Identify which cell holds the provided text, then report its [X, Y] central coordinate. 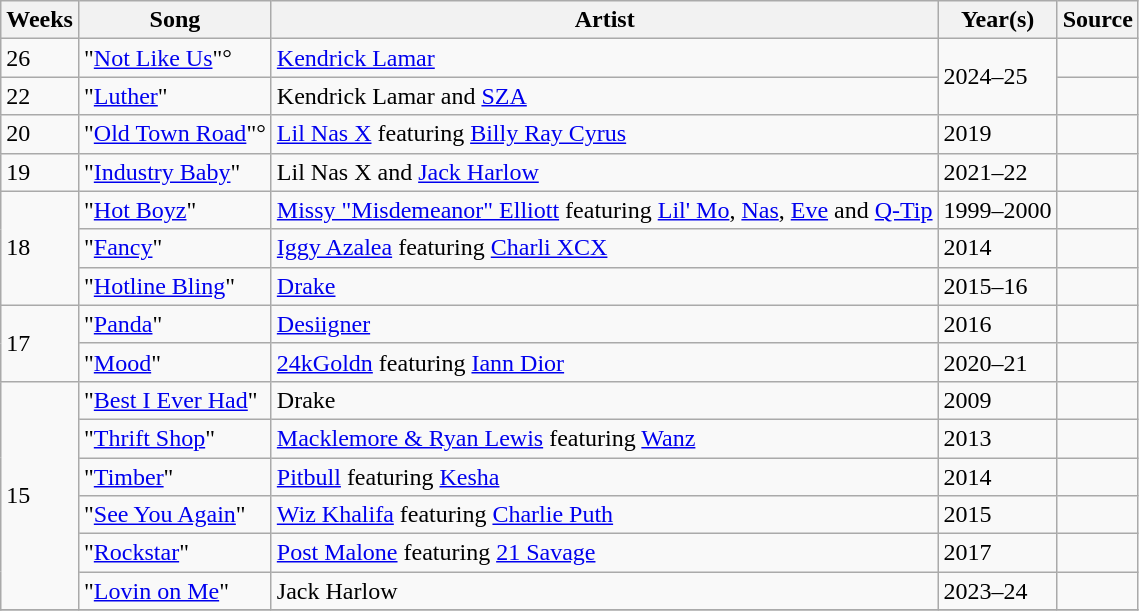
"See You Again" [174, 515]
Kendrick Lamar [604, 58]
22 [40, 96]
"Industry Baby" [174, 172]
Macklemore & Ryan Lewis featuring Wanz [604, 438]
"Lovin on Me" [174, 591]
18 [40, 248]
2021–22 [998, 172]
2009 [998, 400]
Song [174, 20]
"Hotline Bling" [174, 286]
2019 [998, 134]
Source [1098, 20]
"Hot Boyz" [174, 210]
2015–16 [998, 286]
Missy "Misdemeanor" Elliott featuring Lil' Mo, Nas, Eve and Q-Tip [604, 210]
"Luther" [174, 96]
Lil Nas X and Jack Harlow [604, 172]
2024–25 [998, 77]
"Fancy" [174, 248]
"Not Like Us"° [174, 58]
Iggy Azalea featuring Charli XCX [604, 248]
Weeks [40, 20]
"Best I Ever Had" [174, 400]
2013 [998, 438]
"Timber" [174, 477]
24kGoldn featuring Iann Dior [604, 362]
2017 [998, 553]
17 [40, 343]
20 [40, 134]
Pitbull featuring Kesha [604, 477]
2020–21 [998, 362]
"Rockstar" [174, 553]
2015 [998, 515]
2023–24 [998, 591]
"Thrift Shop" [174, 438]
1999–2000 [998, 210]
26 [40, 58]
15 [40, 495]
Jack Harlow [604, 591]
"Mood" [174, 362]
19 [40, 172]
Kendrick Lamar and SZA [604, 96]
Artist [604, 20]
Lil Nas X featuring Billy Ray Cyrus [604, 134]
"Old Town Road"° [174, 134]
Desiigner [604, 324]
"Panda" [174, 324]
Year(s) [998, 20]
2016 [998, 324]
Wiz Khalifa featuring Charlie Puth [604, 515]
Post Malone featuring 21 Savage [604, 553]
